Determine the [X, Y] coordinate at the center of the cell enclosing the given text.  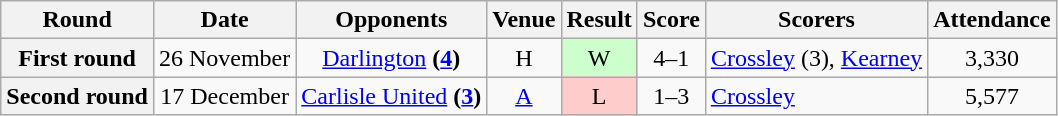
Score [671, 20]
First round [78, 58]
H [524, 58]
1–3 [671, 96]
Second round [78, 96]
5,577 [992, 96]
3,330 [992, 58]
A [524, 96]
Result [599, 20]
26 November [224, 58]
L [599, 96]
Venue [524, 20]
17 December [224, 96]
Round [78, 20]
Attendance [992, 20]
Opponents [392, 20]
4–1 [671, 58]
Date [224, 20]
Carlisle United (3) [392, 96]
Crossley (3), Kearney [816, 58]
Scorers [816, 20]
Crossley [816, 96]
Darlington (4) [392, 58]
W [599, 58]
